For the text-containing cell, return its midpoint in (x, y) coordinate format. 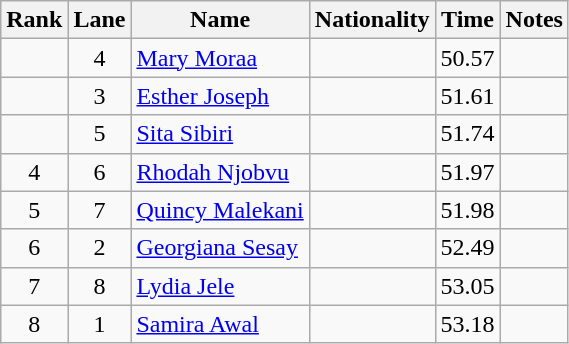
Rank (34, 20)
50.57 (468, 58)
Rhodah Njobvu (220, 172)
Time (468, 20)
52.49 (468, 248)
51.61 (468, 96)
Lydia Jele (220, 286)
Mary Moraa (220, 58)
2 (100, 248)
51.97 (468, 172)
Esther Joseph (220, 96)
Notes (534, 20)
1 (100, 324)
Georgiana Sesay (220, 248)
Quincy Malekani (220, 210)
53.05 (468, 286)
53.18 (468, 324)
Lane (100, 20)
51.74 (468, 134)
Samira Awal (220, 324)
51.98 (468, 210)
Name (220, 20)
Nationality (372, 20)
3 (100, 96)
Sita Sibiri (220, 134)
